Scan for the cell matching the given text and deliver its (x, y) coordinate at center. 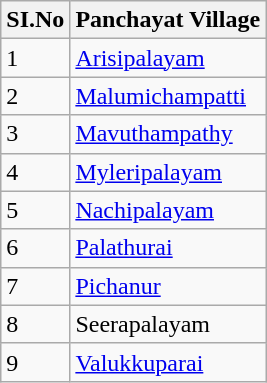
Arisipalayam (168, 58)
7 (36, 286)
8 (36, 324)
Nachipalayam (168, 210)
Pichanur (168, 286)
Myleripalayam (168, 172)
Panchayat Village (168, 20)
Mavuthampathy (168, 134)
SI.No (36, 20)
Palathurai (168, 248)
4 (36, 172)
2 (36, 96)
3 (36, 134)
Seerapalayam (168, 324)
1 (36, 58)
9 (36, 362)
Malumichampatti (168, 96)
6 (36, 248)
5 (36, 210)
Valukkuparai (168, 362)
